Detect which cell encompasses the target text, then output its [X, Y] center coordinate. 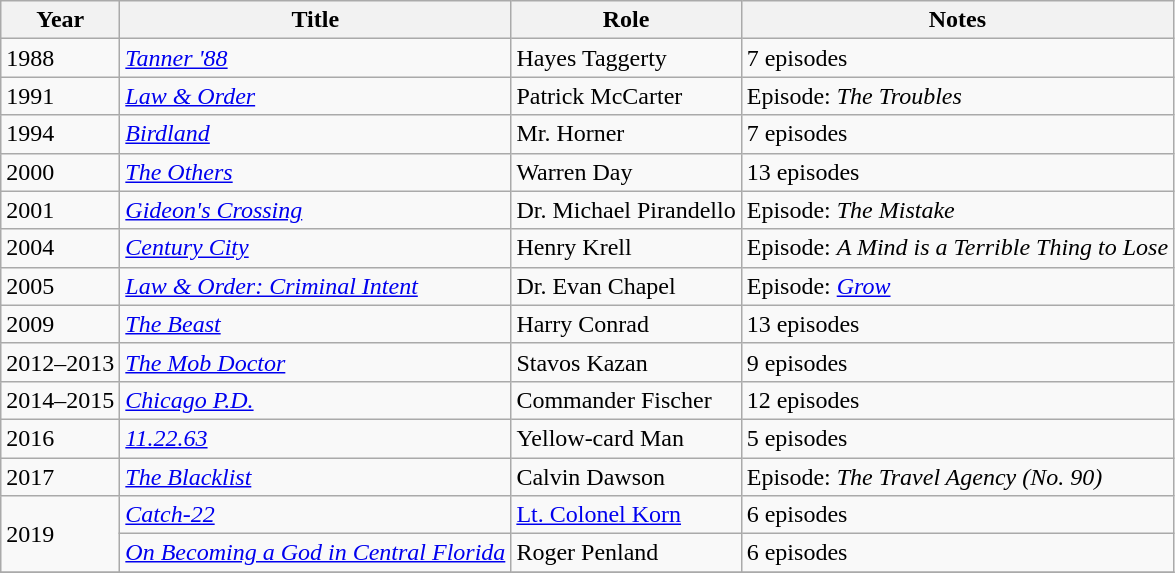
The Blacklist [316, 477]
Roger Penland [626, 553]
Episode: Grow [957, 286]
Commander Fischer [626, 400]
Henry Krell [626, 248]
Yellow-card Man [626, 438]
Mr. Horner [626, 134]
12 episodes [957, 400]
Law & Order: Criminal Intent [316, 286]
2016 [60, 438]
Episode: The Troubles [957, 96]
Title [316, 20]
The Others [316, 172]
2012–2013 [60, 362]
2004 [60, 248]
2014–2015 [60, 400]
5 episodes [957, 438]
Notes [957, 20]
Hayes Taggerty [626, 58]
Harry Conrad [626, 324]
Patrick McCarter [626, 96]
1994 [60, 134]
Dr. Evan Chapel [626, 286]
2017 [60, 477]
Law & Order [316, 96]
The Beast [316, 324]
Role [626, 20]
Episode: The Mistake [957, 210]
2009 [60, 324]
Episode: A Mind is a Terrible Thing to Lose [957, 248]
Dr. Michael Pirandello [626, 210]
11.22.63 [316, 438]
2000 [60, 172]
Lt. Colonel Korn [626, 515]
On Becoming a God in Central Florida [316, 553]
Century City [316, 248]
Warren Day [626, 172]
1991 [60, 96]
Catch-22 [316, 515]
Birdland [316, 134]
1988 [60, 58]
Year [60, 20]
Calvin Dawson [626, 477]
Gideon's Crossing [316, 210]
Stavos Kazan [626, 362]
Episode: The Travel Agency (No. 90) [957, 477]
2001 [60, 210]
The Mob Doctor [316, 362]
2019 [60, 534]
Tanner '88 [316, 58]
Chicago P.D. [316, 400]
9 episodes [957, 362]
2005 [60, 286]
